Provide the [X, Y] coordinate of the cell's center where the given text is located.  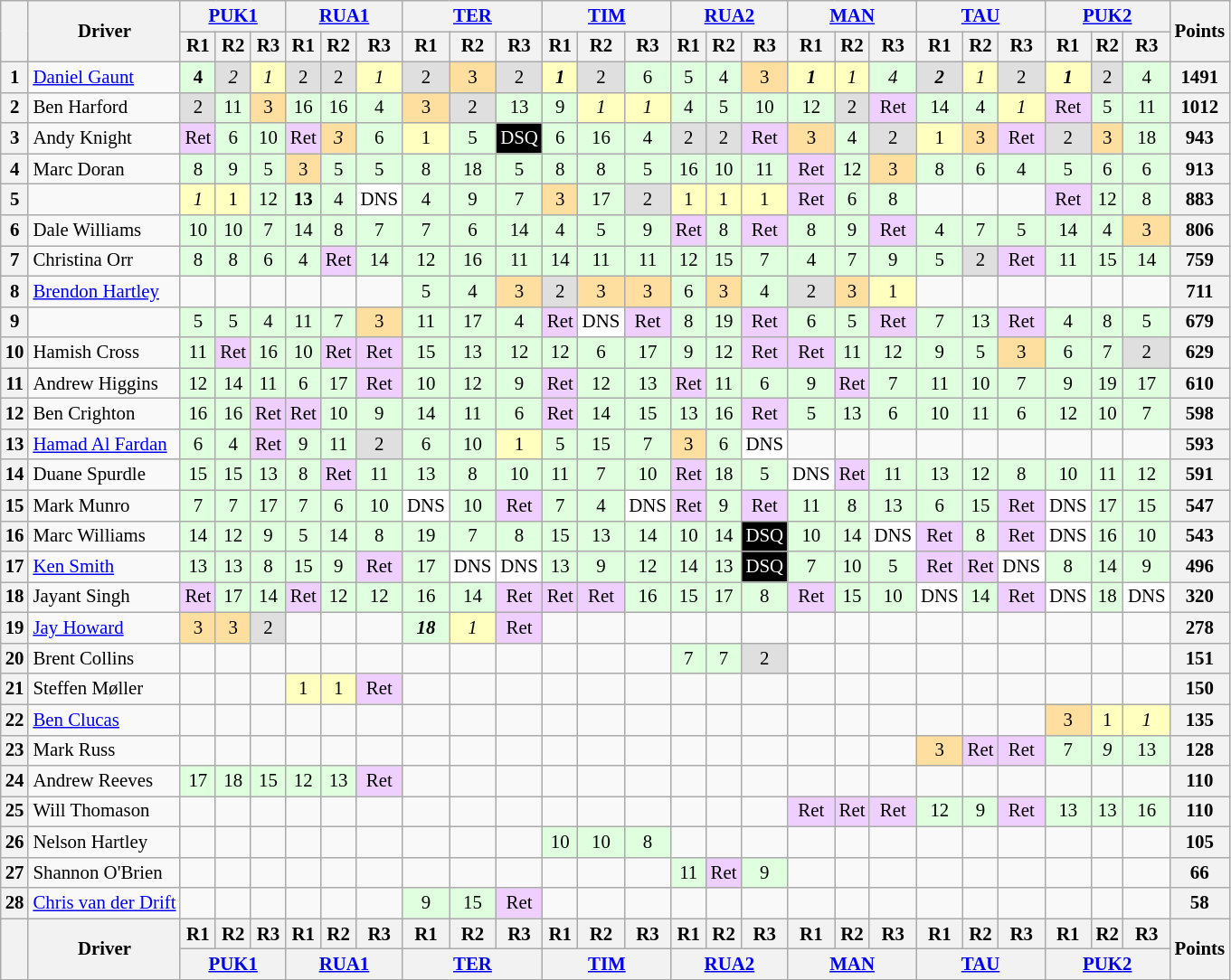
679 [1199, 322]
28 [14, 903]
Andrew Higgins [104, 383]
610 [1199, 383]
Ben Harford [104, 108]
151 [1199, 658]
Mark Munro [104, 505]
Chris van der Drift [104, 903]
Marc Doran [104, 169]
25 [14, 812]
Ken Smith [104, 567]
Daniel Gaunt [104, 77]
27 [14, 872]
128 [1199, 750]
Ben Clucas [104, 720]
759 [1199, 260]
496 [1199, 567]
58 [1199, 903]
1491 [1199, 77]
66 [1199, 872]
Steffen Møller [104, 689]
23 [14, 750]
Nelson Hartley [104, 842]
Hamish Cross [104, 353]
806 [1199, 231]
1012 [1199, 108]
26 [14, 842]
150 [1199, 689]
Brent Collins [104, 658]
883 [1199, 200]
711 [1199, 291]
Duane Spurdle [104, 475]
20 [14, 658]
Brendon Hartley [104, 291]
Andrew Reeves [104, 781]
Andy Knight [104, 138]
24 [14, 781]
913 [1199, 169]
598 [1199, 414]
547 [1199, 505]
Dale Williams [104, 231]
543 [1199, 536]
Jayant Singh [104, 598]
278 [1199, 628]
629 [1199, 353]
Will Thomason [104, 812]
591 [1199, 475]
Mark Russ [104, 750]
21 [14, 689]
Ben Crighton [104, 414]
Marc Williams [104, 536]
Shannon O'Brien [104, 872]
Hamad Al Fardan [104, 444]
Christina Orr [104, 260]
943 [1199, 138]
593 [1199, 444]
320 [1199, 598]
Jay Howard [104, 628]
105 [1199, 842]
22 [14, 720]
135 [1199, 720]
